Search for the cell housing the specified text and yield its (x, y) center coordinate. 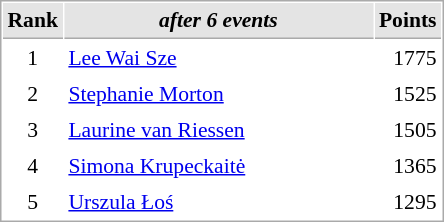
Laurine van Riessen (218, 129)
1 (32, 57)
Urszula Łoś (218, 201)
1525 (408, 93)
1365 (408, 165)
3 (32, 129)
5 (32, 201)
Simona Krupeckaitė (218, 165)
1295 (408, 201)
Lee Wai Sze (218, 57)
1775 (408, 57)
1505 (408, 129)
after 6 events (218, 21)
2 (32, 93)
4 (32, 165)
Rank (32, 21)
Stephanie Morton (218, 93)
Points (408, 21)
